Provide the (x, y) coordinate of the cell's center where the given text is located.  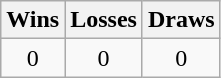
Losses (104, 20)
Draws (181, 20)
Wins (33, 20)
